Extract the (X, Y) coordinate from the center of the cell holding the provided text.  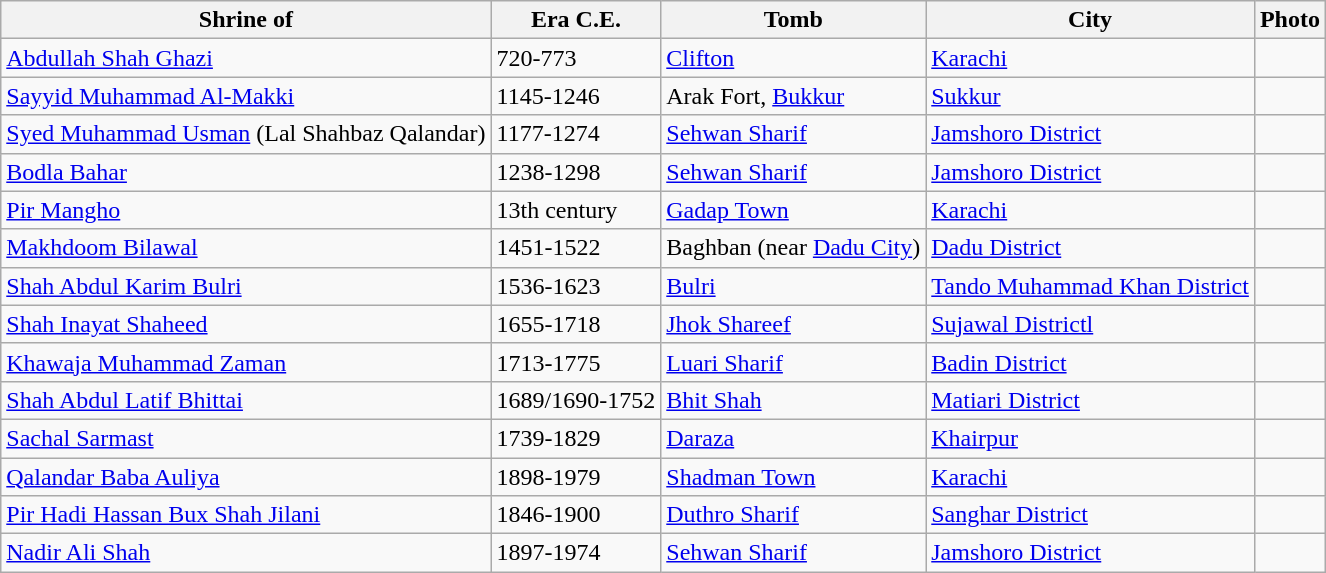
Shah Abdul Karim Bulri (246, 286)
Pir Hadi Hassan Bux Shah Jilani (246, 515)
1897-1974 (576, 553)
Tomb (794, 20)
Shadman Town (794, 477)
Daraza (794, 438)
Bhit Shah (794, 400)
Abdullah Shah Ghazi (246, 58)
Nadir Ali Shah (246, 553)
Tando Muhammad Khan District (1090, 286)
Khawaja Muhammad Zaman (246, 362)
1739-1829 (576, 438)
Duthro Sharif (794, 515)
Pir Mangho (246, 210)
Shah Abdul Latif Bhittai (246, 400)
1145-1246 (576, 96)
720-773 (576, 58)
Luari Sharif (794, 362)
Khairpur (1090, 438)
1451-1522 (576, 248)
Dadu District (1090, 248)
Photo (1290, 20)
Gadap Town (794, 210)
1238-1298 (576, 172)
1536-1623 (576, 286)
Jhok Shareef (794, 324)
1177-1274 (576, 134)
Sukkur (1090, 96)
Badin District (1090, 362)
Sanghar District (1090, 515)
Sachal Sarmast (246, 438)
Matiari District (1090, 400)
Sujawal Districtl (1090, 324)
Bulri (794, 286)
1655-1718 (576, 324)
Makhdoom Bilawal (246, 248)
City (1090, 20)
Era C.E. (576, 20)
1689/1690-1752 (576, 400)
Arak Fort, Bukkur (794, 96)
Clifton (794, 58)
Shah Inayat Shaheed (246, 324)
Shrine of (246, 20)
Qalandar Baba Auliya (246, 477)
1898-1979 (576, 477)
13th century (576, 210)
1846-1900 (576, 515)
Syed Muhammad Usman (Lal Shahbaz Qalandar) (246, 134)
Sayyid Muhammad Al-Makki (246, 96)
1713-1775 (576, 362)
Baghban (near Dadu City) (794, 248)
Bodla Bahar (246, 172)
